Locate the cell with the specified text and output its [X, Y] center coordinate. 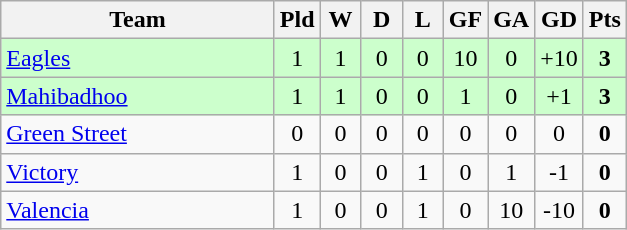
Victory [138, 172]
Pld [297, 20]
GA [512, 20]
Team [138, 20]
L [422, 20]
GD [560, 20]
+1 [560, 96]
W [340, 20]
-10 [560, 210]
Eagles [138, 58]
D [382, 20]
Green Street [138, 134]
+10 [560, 58]
-1 [560, 172]
Pts [604, 20]
GF [465, 20]
Valencia [138, 210]
Mahibadhoo [138, 96]
